Locate the cell with the specified text and output its [x, y] center coordinate. 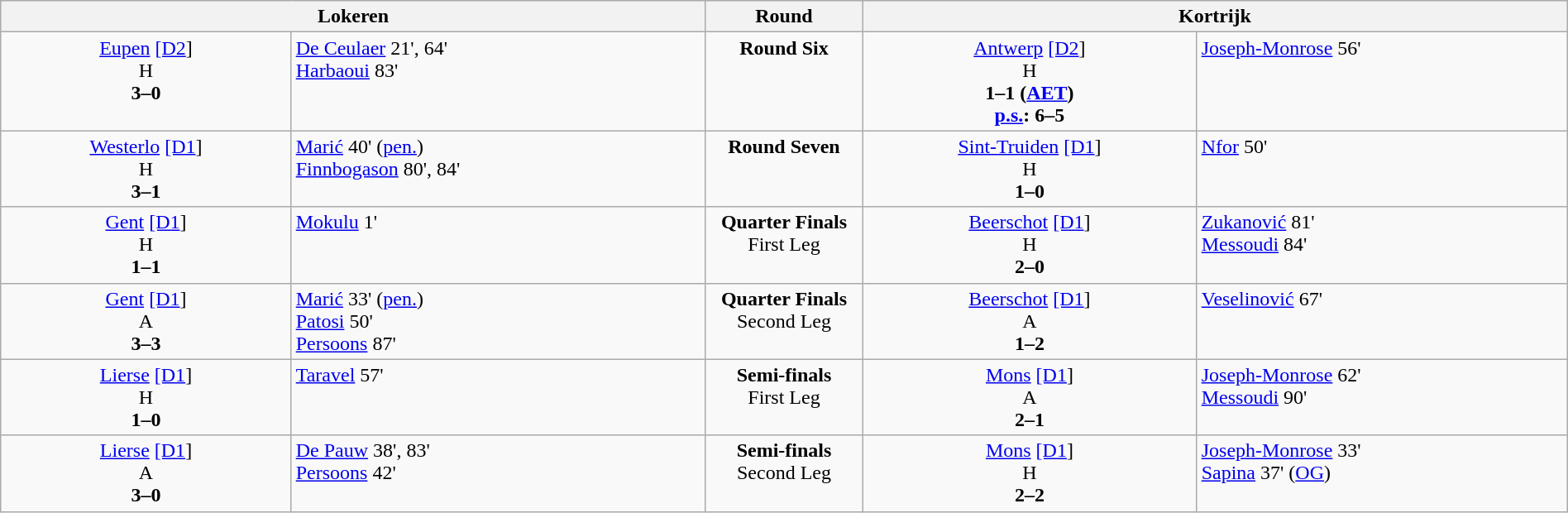
Antwerp [D2]H1–1 (AET)p.s.: 6–5 [1030, 81]
Sint-Truiden [D1]H1–0 [1030, 169]
Lokeren [354, 17]
Quarter FinalsFirst Leg [784, 245]
Gent [D1]H1–1 [146, 245]
Gent [D1]A3–3 [146, 321]
Round Seven [784, 169]
Beerschot [D1]H2–0 [1030, 245]
Marić 33' (pen.)Patosi 50'Persoons 87' [498, 321]
Semi-finalsSecond Leg [784, 473]
Zukanović 81'Messoudi 84' [1382, 245]
Marić 40' (pen.)Finnbogason 80', 84' [498, 169]
Lierse [D1]H1–0 [146, 397]
Mokulu 1' [498, 245]
Joseph-Monrose 62'Messoudi 90' [1382, 397]
De Ceulaer 21', 64'Harbaoui 83' [498, 81]
Round Six [784, 81]
Mons [D1]A2–1 [1030, 397]
Eupen [D2]H3–0 [146, 81]
Joseph-Monrose 56' [1382, 81]
Lierse [D1]A3–0 [146, 473]
Nfor 50' [1382, 169]
Kortrijk [1216, 17]
Beerschot [D1]A1–2 [1030, 321]
Veselinović 67' [1382, 321]
Quarter FinalsSecond Leg [784, 321]
Joseph-Monrose 33'Sapina 37' (OG) [1382, 473]
Westerlo [D1]H3–1 [146, 169]
Round [784, 17]
Mons [D1]H2–2 [1030, 473]
De Pauw 38', 83'Persoons 42' [498, 473]
Semi-finalsFirst Leg [784, 397]
Taravel 57' [498, 397]
